Return the [x, y] coordinate for the center point of the cell that contains the specified text.  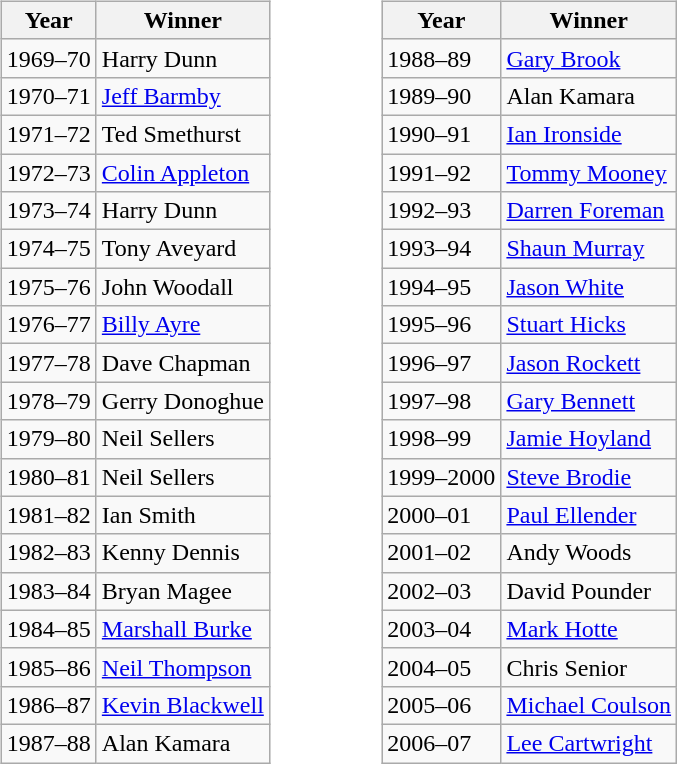
1995–96 [442, 325]
Gary Brook [589, 58]
1990–91 [442, 134]
Chris Senior [589, 667]
Andy Woods [589, 553]
1969–70 [48, 58]
Ian Smith [182, 515]
Paul Ellender [589, 515]
2005–06 [442, 705]
1974–75 [48, 249]
Kevin Blackwell [182, 705]
Colin Appleton [182, 173]
Billy Ayre [182, 325]
Mark Hotte [589, 629]
1994–95 [442, 287]
Ted Smethurst [182, 134]
1997–98 [442, 401]
1999–2000 [442, 477]
1980–81 [48, 477]
1982–83 [48, 553]
Jamie Hoyland [589, 439]
1975–76 [48, 287]
Marshall Burke [182, 629]
2006–07 [442, 743]
1973–74 [48, 211]
Bryan Magee [182, 591]
Kenny Dennis [182, 553]
Jason White [589, 287]
1996–97 [442, 363]
1987–88 [48, 743]
John Woodall [182, 287]
1981–82 [48, 515]
Dave Chapman [182, 363]
Lee Cartwright [589, 743]
2001–02 [442, 553]
1979–80 [48, 439]
Darren Foreman [589, 211]
2003–04 [442, 629]
Ian Ironside [589, 134]
1978–79 [48, 401]
Jason Rockett [589, 363]
Michael Coulson [589, 705]
Neil Thompson [182, 667]
1984–85 [48, 629]
Gerry Donoghue [182, 401]
1976–77 [48, 325]
Jeff Barmby [182, 96]
Stuart Hicks [589, 325]
Gary Bennett [589, 401]
1989–90 [442, 96]
Tommy Mooney [589, 173]
1992–93 [442, 211]
Tony Aveyard [182, 249]
1991–92 [442, 173]
1983–84 [48, 591]
1998–99 [442, 439]
2004–05 [442, 667]
2000–01 [442, 515]
1970–71 [48, 96]
1977–78 [48, 363]
1972–73 [48, 173]
1993–94 [442, 249]
1971–72 [48, 134]
Shaun Murray [589, 249]
1986–87 [48, 705]
1988–89 [442, 58]
David Pounder [589, 591]
1985–86 [48, 667]
Steve Brodie [589, 477]
2002–03 [442, 591]
